Search for the cell housing the specified text and yield its [X, Y] center coordinate. 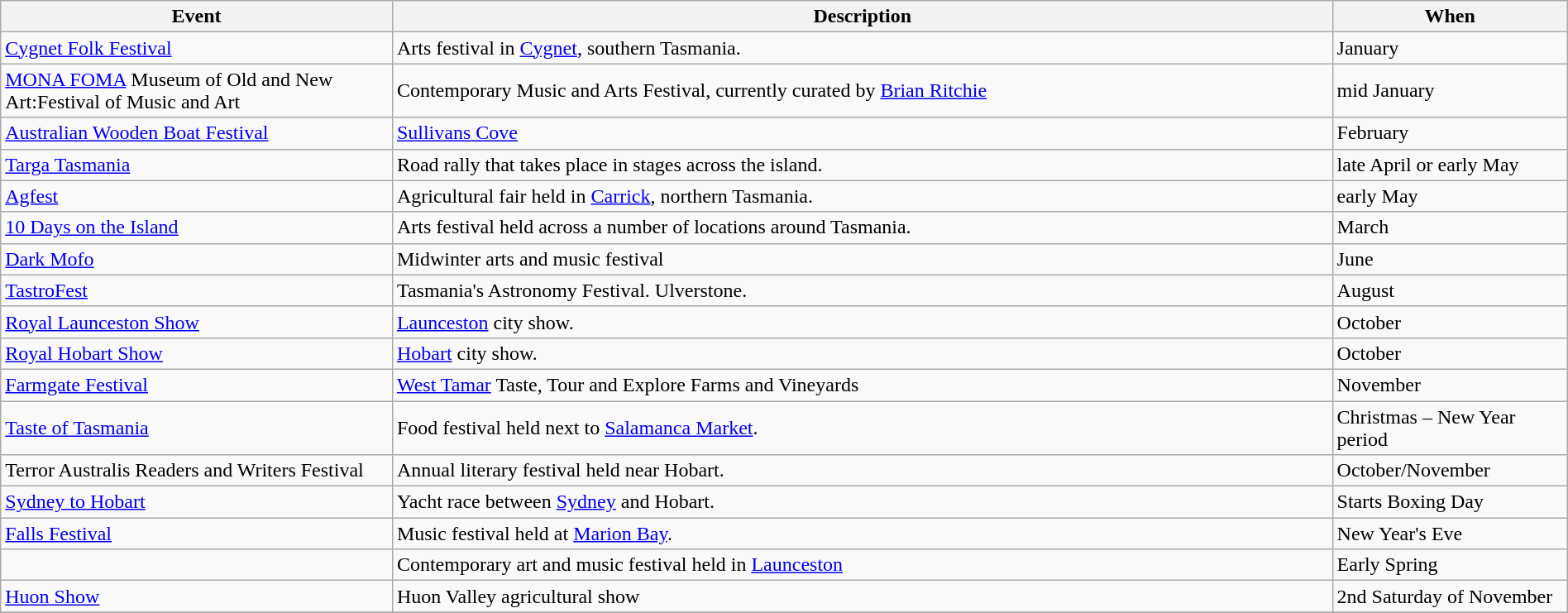
Arts festival in Cygnet, southern Tasmania. [862, 48]
Christmas – New Year period [1450, 427]
Hobart city show. [862, 353]
Contemporary Music and Arts Festival, currently curated by Brian Ritchie [862, 91]
Contemporary art and music festival held in Launceston [862, 565]
Sullivans Cove [862, 133]
West Tamar Taste, Tour and Explore Farms and Vineyards [862, 385]
When [1450, 17]
Farmgate Festival [197, 385]
Food festival held next to Salamanca Market. [862, 427]
MONA FOMA Museum of Old and New Art:Festival of Music and Art [197, 91]
Launceston city show. [862, 322]
Royal Hobart Show [197, 353]
Starts Boxing Day [1450, 502]
Sydney to Hobart [197, 502]
Dark Mofo [197, 259]
Falls Festival [197, 534]
March [1450, 227]
Early Spring [1450, 565]
Taste of Tasmania [197, 427]
late April or early May [1450, 165]
Huon Valley agricultural show [862, 596]
mid January [1450, 91]
Terror Australis Readers and Writers Festival [197, 471]
Yacht race between Sydney and Hobart. [862, 502]
Music festival held at Marion Bay. [862, 534]
2nd Saturday of November [1450, 596]
November [1450, 385]
August [1450, 290]
Road rally that takes place in stages across the island. [862, 165]
Midwinter arts and music festival [862, 259]
early May [1450, 196]
October/November [1450, 471]
Huon Show [197, 596]
New Year's Eve [1450, 534]
Agfest [197, 196]
Cygnet Folk Festival [197, 48]
TastroFest [197, 290]
Annual literary festival held near Hobart. [862, 471]
10 Days on the Island [197, 227]
Royal Launceston Show [197, 322]
Tasmania's Astronomy Festival. Ulverstone. [862, 290]
January [1450, 48]
Agricultural fair held in Carrick, northern Tasmania. [862, 196]
June [1450, 259]
Description [862, 17]
Event [197, 17]
February [1450, 133]
Targa Tasmania [197, 165]
Australian Wooden Boat Festival [197, 133]
Arts festival held across a number of locations around Tasmania. [862, 227]
